Detect which cell encompasses the target text, then output its (X, Y) center coordinate. 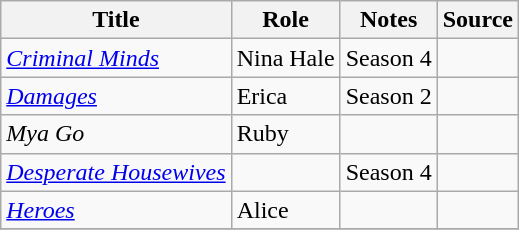
Source (478, 20)
Title (116, 20)
Mya Go (116, 134)
Criminal Minds (116, 58)
Erica (286, 96)
Heroes (116, 210)
Ruby (286, 134)
Desperate Housewives (116, 172)
Damages (116, 96)
Notes (388, 20)
Nina Hale (286, 58)
Role (286, 20)
Season 2 (388, 96)
Alice (286, 210)
